From the cell containing the given text, extract its center point as (x, y) coordinate. 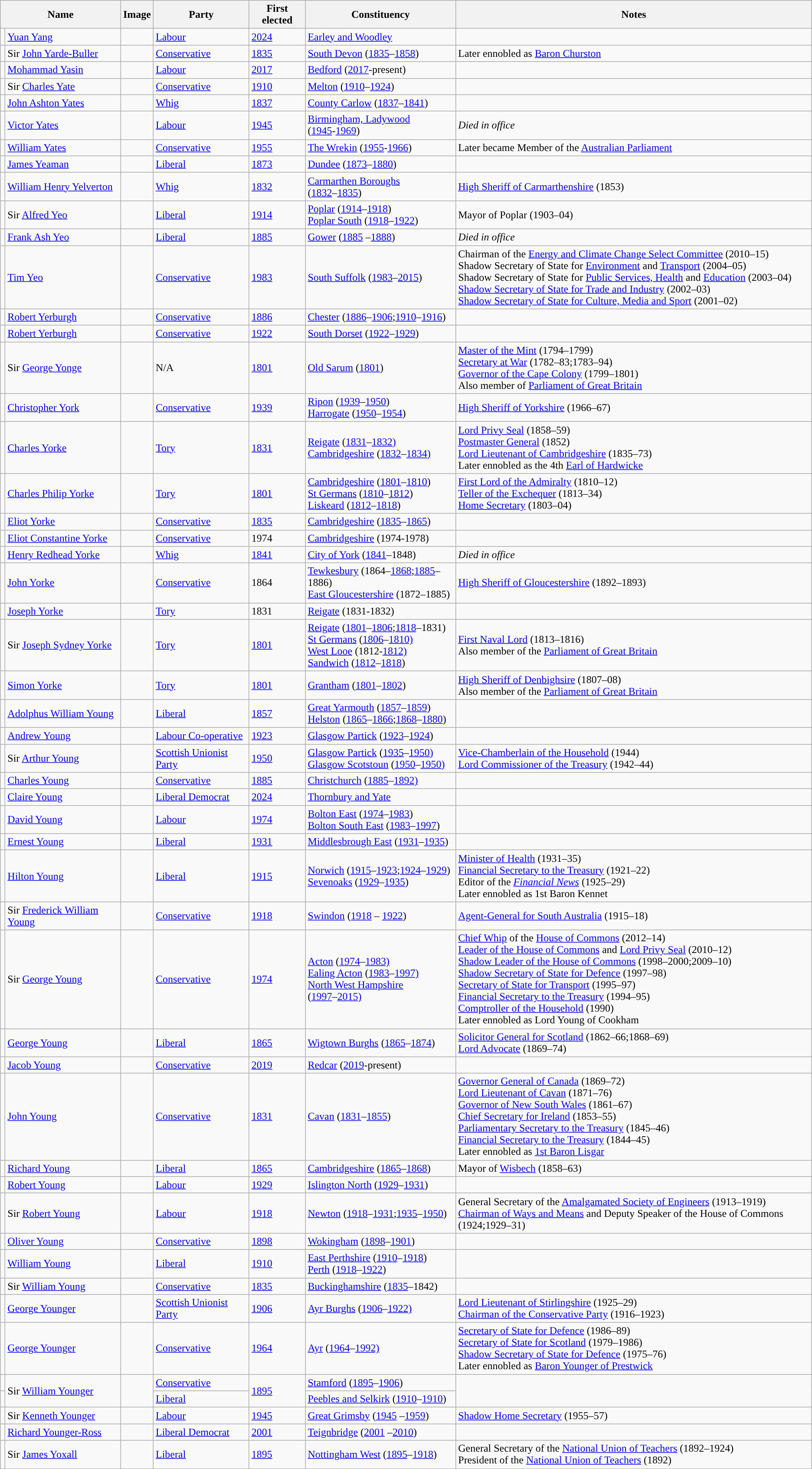
Lord Privy Seal (1858–59)Postmaster General (1852)Lord Lieutenant of Cambridgeshire (1835–73)Later ennobled as the 4th Earl of Hardwicke (634, 448)
First Naval Lord (1813–1816)Also member of the Parliament of Great Britain (634, 645)
Minister of Health (1931–35)Financial Secretary to the Treasury (1921–22)Editor of the Financial News (1925–29)Later ennobled as 1st Baron Kennet (634, 876)
Sir Joseph Sydney Yorke (63, 645)
Dundee (1873–1880) (381, 164)
South Devon (1835–1858) (381, 53)
Sir Arthur Young (63, 758)
Sir James Yoxall (63, 1455)
Sir Robert Young (63, 1213)
Ayr (1964–1992) (381, 1349)
Nottingham West (1895–1918) (381, 1455)
1832 (277, 187)
N/A (201, 368)
Birmingham, Ladywood(1945-1969) (381, 125)
Redcar (2019-present) (381, 1065)
Sir William Young (63, 1286)
Yuan Yang (63, 37)
1929 (277, 1185)
Ayr Burghs (1906–1922) (381, 1309)
High Sheriff of Yorkshire (1966–67) (634, 408)
Stamford (1895–1906) (381, 1383)
1857 (277, 713)
Teignbridge (2001 –2010) (381, 1432)
Cambridgeshire (1801–1810)St Germans (1810–1812)Liskeard (1812–1818) (381, 493)
William Young (63, 1264)
2019 (277, 1065)
Richard Young (63, 1168)
Charles Young (63, 781)
Reigate (1831-1832) (381, 611)
High Sheriff of Gloucestershire (1892–1893) (634, 583)
2017 (277, 70)
Victor Yates (63, 125)
Carmarthen Boroughs(1832–1835) (381, 187)
1922 (277, 334)
South Suffolk (1983–2015) (381, 277)
Andrew Young (63, 736)
1931 (277, 842)
Tim Yeo (63, 277)
Norwich (1915–1923;1924–1929)Sevenoaks (1929–1935) (381, 876)
Charles Yorke (63, 448)
Frank Ash Yeo (63, 237)
1886 (277, 317)
Poplar (1914–1918)Poplar South (1918–1922) (381, 214)
Acton (1974–1983)Ealing Acton (1983–1997)North West Hampshire(1997–2015) (381, 979)
Shadow Home Secretary (1955–57) (634, 1416)
Solicitor General for Scotland (1862–66;1868–69)Lord Advocate (1869–74) (634, 1042)
Glasgow Partick (1935–1950)Glasgow Scotstoun (1950–1950) (381, 758)
1906 (277, 1309)
1923 (277, 736)
1864 (277, 583)
First elected (277, 15)
William Yates (63, 148)
Christopher York (63, 408)
Richard Younger-Ross (63, 1432)
Swindon (1918 – 1922) (381, 916)
Oliver Young (63, 1241)
Ripon (1939–1950)Harrogate (1950–1954) (381, 408)
Henry Redhead Yorke (63, 555)
Agent-General for South Australia (1915–18) (634, 916)
Master of the Mint (1794–1799)Secretary at War (1782–83;1783–94)Governor of the Cape Colony (1799–1801)Also member of Parliament of Great Britain (634, 368)
Lord Lieutenant of Stirlingshire (1925–29)Chairman of the Conservative Party (1916–1923) (634, 1309)
Later became Member of the Australian Parliament (634, 148)
John Ashton Yates (63, 103)
East Perthshire (1910–1918)Perth (1918–1922) (381, 1264)
Chester (1886–1906;1910–1916) (381, 317)
Constituency (381, 15)
Hilton Young (63, 876)
Wokingham (1898–1901) (381, 1241)
Simon Yorke (63, 685)
High Sheriff of Carmarthenshire (1853) (634, 187)
Grantham (1801–1802) (381, 685)
South Dorset (1922–1929) (381, 334)
George Young (63, 1042)
Reigate (1801–1806;1818–1831)St Germans (1806–1810)West Looe (1812-1812)Sandwich (1812–1818) (381, 645)
Sir Alfred Yeo (63, 214)
Reigate (1831–1832)Cambridgeshire (1832–1834) (381, 448)
Sir Charles Yate (63, 86)
Later ennobled as Baron Churston (634, 53)
2001 (277, 1432)
Middlesbrough East (1931–1935) (381, 842)
William Henry Yelverton (63, 187)
Islington North (1929–1931) (381, 1185)
Sir Frederick William Young (63, 916)
Adolphus William Young (63, 713)
First Lord of the Admiralty (1810–12)Teller of the Exchequer (1813–34)Home Secretary (1803–04) (634, 493)
Sir George Young (63, 979)
John Young (63, 1117)
Mayor of Wisbech (1858–63) (634, 1168)
Jacob Young (63, 1065)
Charles Philip Yorke (63, 493)
Peebles and Selkirk (1910–1910) (381, 1399)
Ernest Young (63, 842)
Thornbury and Yate (381, 797)
Newton (1918–1931;1935–1950) (381, 1213)
Glasgow Partick (1923–1924) (381, 736)
Tewkesbury (1864–1868;1885–1886)East Gloucestershire (1872–1885) (381, 583)
Mayor of Poplar (1903–04) (634, 214)
Claire Young (63, 797)
1939 (277, 408)
Sir John Yarde-Buller (63, 53)
Bolton East (1974–1983)Bolton South East (1983–1997) (381, 819)
Wigtown Burghs (1865–1874) (381, 1042)
1873 (277, 164)
Melton (1910–1924) (381, 86)
Vice-Chamberlain of the Household (1944)Lord Commissioner of the Treasury (1942–44) (634, 758)
Robert Young (63, 1185)
Earley and Woodley (381, 37)
Great Yarmouth (1857–1859)Helston (1865–1866;1868–1880) (381, 713)
Party (201, 15)
Sir William Younger (63, 1391)
Old Sarum (1801) (381, 368)
1841 (277, 555)
Great Grimsby (1945 –1959) (381, 1416)
The Wrekin (1955-1966) (381, 148)
Name (61, 15)
1955 (277, 148)
General Secretary of the National Union of Teachers (1892–1924)President of the National Union of Teachers (1892) (634, 1455)
1950 (277, 758)
Eliot Yorke (63, 522)
Cambridgeshire (1835–1865) (381, 522)
City of York (1841–1848) (381, 555)
Sir George Yonge (63, 368)
Image (137, 15)
Christchurch (1885–1892) (381, 781)
County Carlow (1837–1841) (381, 103)
James Yeaman (63, 164)
1898 (277, 1241)
Sir Kenneth Younger (63, 1416)
Notes (634, 15)
1914 (277, 214)
1915 (277, 876)
High Sheriff of Denbighsire (1807–08)Also member of the Parliament of Great Britain (634, 685)
Gower (1885 –1888) (381, 237)
Eliot Constantine Yorke (63, 538)
Cambridgeshire (1974-1978) (381, 538)
Mohammad Yasin (63, 70)
1983 (277, 277)
Cambridgeshire (1865–1868) (381, 1168)
Cavan (1831–1855) (381, 1117)
Joseph Yorke (63, 611)
Buckinghamshire (1835–1842) (381, 1286)
1964 (277, 1349)
David Young (63, 819)
1837 (277, 103)
John Yorke (63, 583)
Labour Co-operative (201, 736)
Bedford (2017-present) (381, 70)
